Locate the cell with the specified text and output its (x, y) center coordinate. 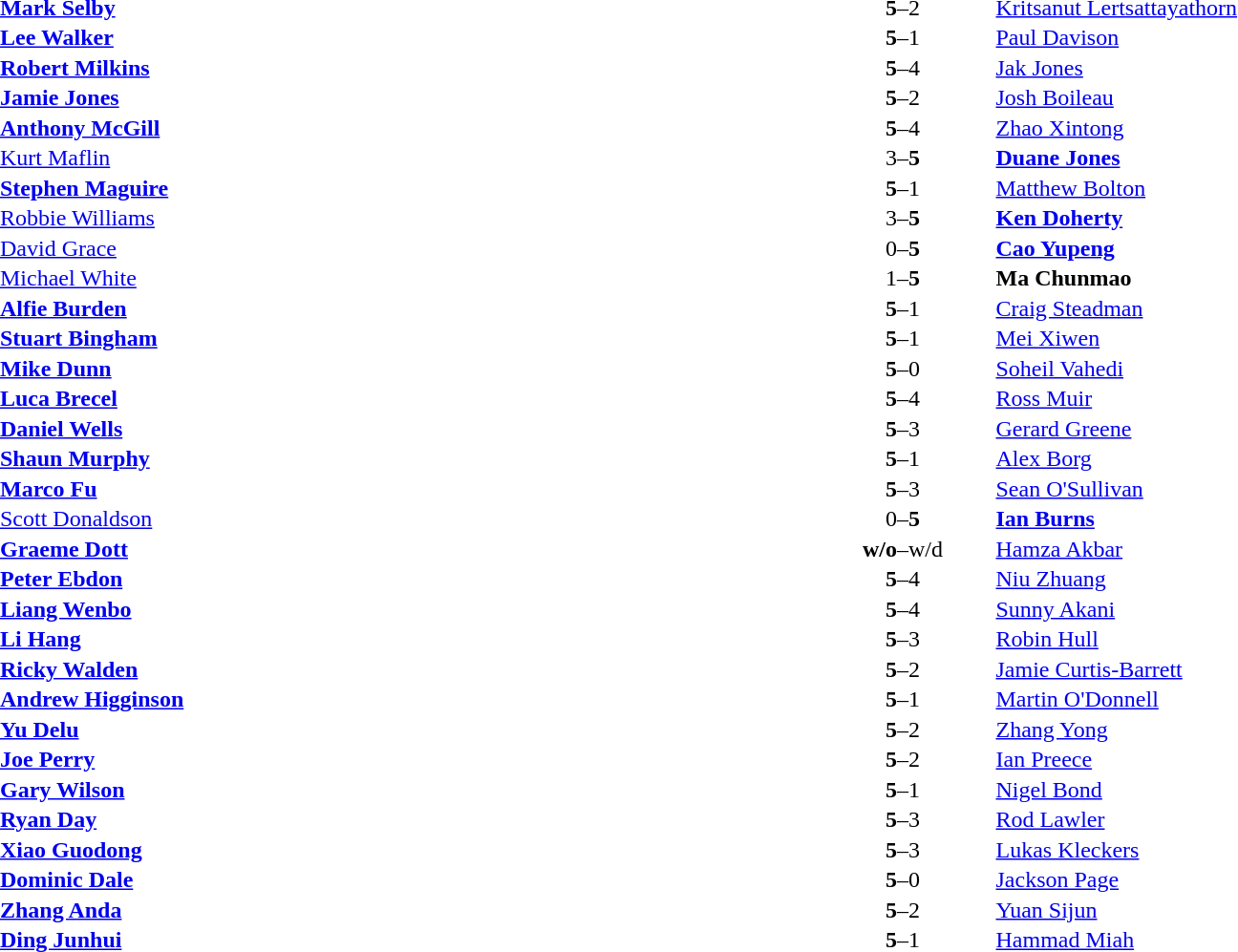
w/o–w/d (902, 549)
1–5 (902, 278)
